Determine the (x, y) coordinate at the center of the cell enclosing the given text.  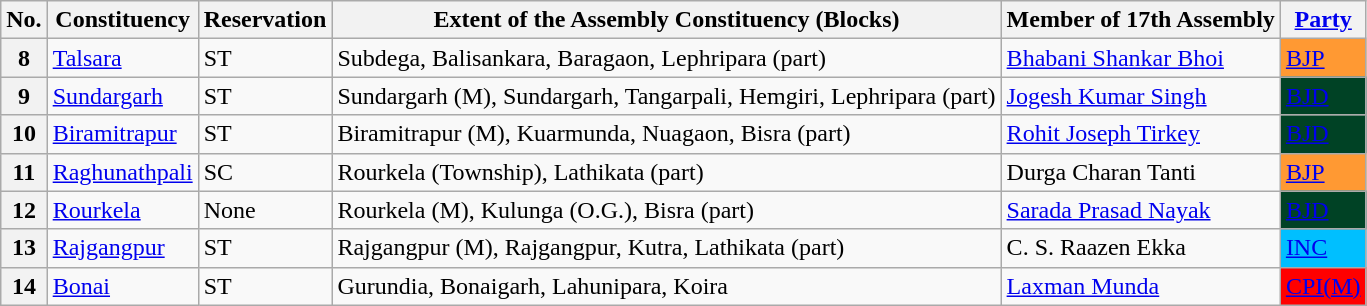
14 (24, 286)
Reservation (265, 20)
12 (24, 210)
None (265, 210)
Biramitrapur (122, 134)
Laxman Munda (1140, 286)
INC (1323, 248)
Rajgangpur (122, 248)
Sundargarh (M), Sundargarh, Tangarpali, Hemgiri, Lephripara (part) (666, 96)
Sarada Prasad Nayak (1140, 210)
No. (24, 20)
Extent of the Assembly Constituency (Blocks) (666, 20)
9 (24, 96)
Rourkela (M), Kulunga (O.G.), Bisra (part) (666, 210)
Biramitrapur (M), Kuarmunda, Nuagaon, Bisra (part) (666, 134)
8 (24, 58)
Rajgangpur (M), Rajgangpur, Kutra, Lathikata (part) (666, 248)
C. S. Raazen Ekka (1140, 248)
Bhabani Shankar Bhoi (1140, 58)
Rourkela (122, 210)
Rourkela (Township), Lathikata (part) (666, 172)
Party (1323, 20)
Rohit Joseph Tirkey (1140, 134)
11 (24, 172)
Subdega, Balisankara, Baragaon, Lephripara (part) (666, 58)
Constituency (122, 20)
SC (265, 172)
Gurundia, Bonaigarh, Lahunipara, Koira (666, 286)
Raghunathpali (122, 172)
Bonai (122, 286)
Talsara (122, 58)
Member of 17th Assembly (1140, 20)
10 (24, 134)
Jogesh Kumar Singh (1140, 96)
Durga Charan Tanti (1140, 172)
13 (24, 248)
Sundargarh (122, 96)
CPI(M) (1323, 286)
